Return the (X, Y) coordinate for the center point of the cell that contains the specified text.  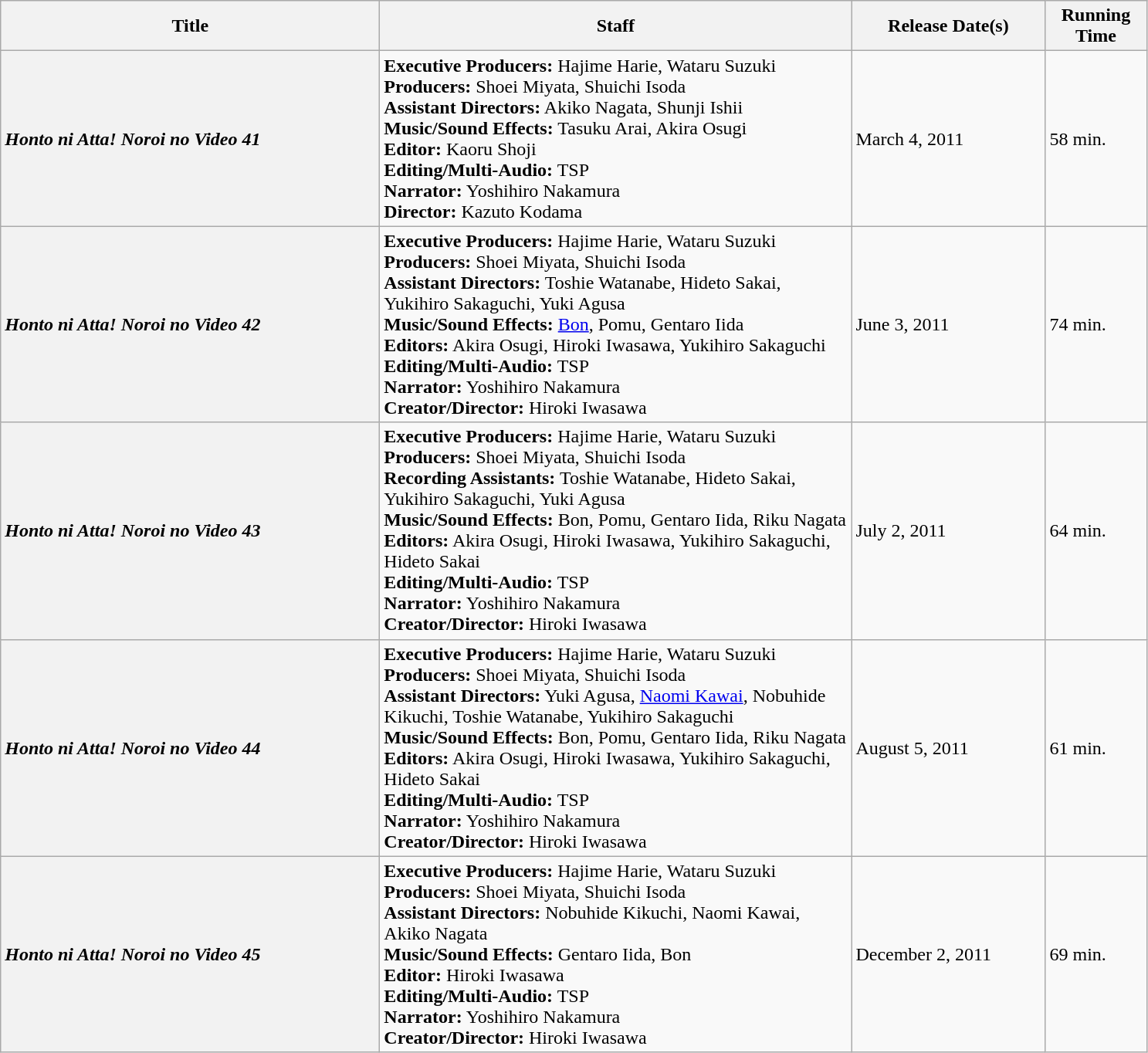
Honto ni Atta! Noroi no Video 45 (190, 954)
December 2, 2011 (948, 954)
Honto ni Atta! Noroi no Video 44 (190, 747)
June 3, 2011 (948, 324)
Honto ni Atta! Noroi no Video 42 (190, 324)
61 min. (1096, 747)
Running Time (1096, 26)
74 min. (1096, 324)
Release Date(s) (948, 26)
Honto ni Atta! Noroi no Video 43 (190, 531)
July 2, 2011 (948, 531)
Honto ni Atta! Noroi no Video 41 (190, 139)
64 min. (1096, 531)
Title (190, 26)
August 5, 2011 (948, 747)
69 min. (1096, 954)
Staff (616, 26)
March 4, 2011 (948, 139)
58 min. (1096, 139)
